For the text-containing cell, return its midpoint in [X, Y] coordinate format. 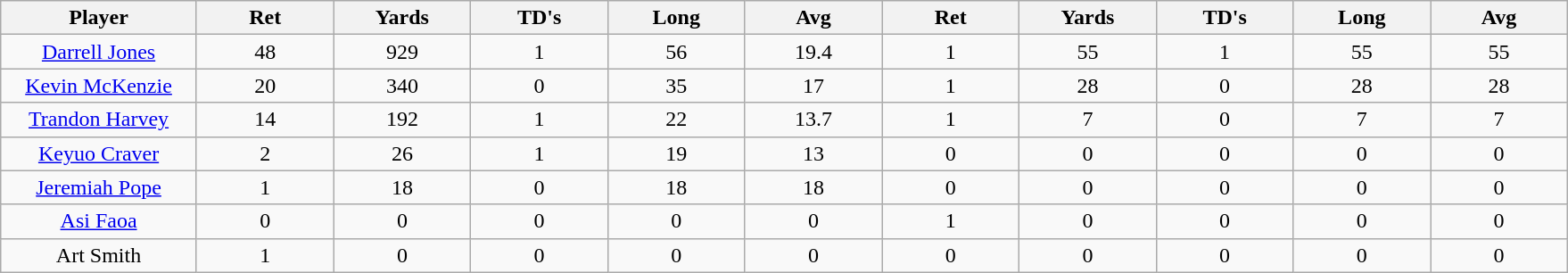
192 [402, 120]
2 [265, 153]
13 [813, 153]
26 [402, 153]
19.4 [813, 52]
35 [676, 86]
Darrell Jones [99, 52]
Player [99, 18]
Keyuo Craver [99, 153]
Art Smith [99, 255]
Trandon Harvey [99, 120]
22 [676, 120]
Asi Faoa [99, 221]
17 [813, 86]
13.7 [813, 120]
48 [265, 52]
56 [676, 52]
14 [265, 120]
19 [676, 153]
929 [402, 52]
Kevin McKenzie [99, 86]
340 [402, 86]
20 [265, 86]
Jeremiah Pope [99, 187]
